Search for the cell housing the specified text and yield its [X, Y] center coordinate. 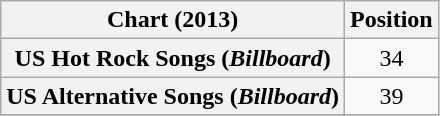
34 [392, 58]
US Alternative Songs (Billboard) [173, 96]
39 [392, 96]
Position [392, 20]
Chart (2013) [173, 20]
US Hot Rock Songs (Billboard) [173, 58]
